Provide the (X, Y) coordinate of the cell's center where the given text is located.  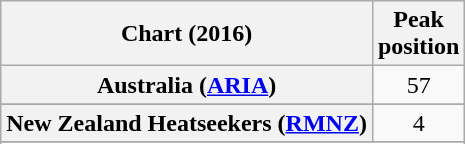
New Zealand Heatseekers (RMNZ) (187, 123)
Chart (2016) (187, 34)
Peakposition (418, 34)
4 (418, 123)
Australia (ARIA) (187, 85)
57 (418, 85)
